Find where the given text appears and provide that cell's center as (x, y) coordinate. 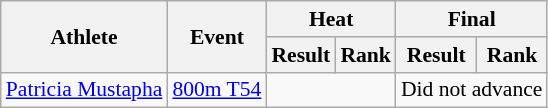
Event (216, 36)
Athlete (84, 36)
Final (472, 19)
800m T54 (216, 90)
Did not advance (472, 90)
Heat (330, 19)
Patricia Mustapha (84, 90)
